Scan for the cell matching the given text and deliver its (x, y) coordinate at center. 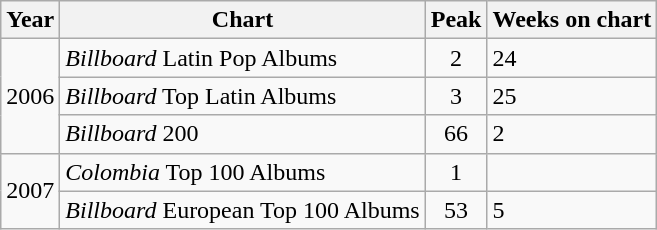
2006 (30, 96)
Billboard 200 (242, 134)
3 (456, 96)
Chart (242, 20)
Colombia Top 100 Albums (242, 172)
Peak (456, 20)
Year (30, 20)
24 (572, 58)
Weeks on chart (572, 20)
1 (456, 172)
66 (456, 134)
5 (572, 210)
Billboard Top Latin Albums (242, 96)
2007 (30, 191)
Billboard European Top 100 Albums (242, 210)
53 (456, 210)
25 (572, 96)
Billboard Latin Pop Albums (242, 58)
